Capture the cell that displays the provided text and extract its (x, y) central coordinate. 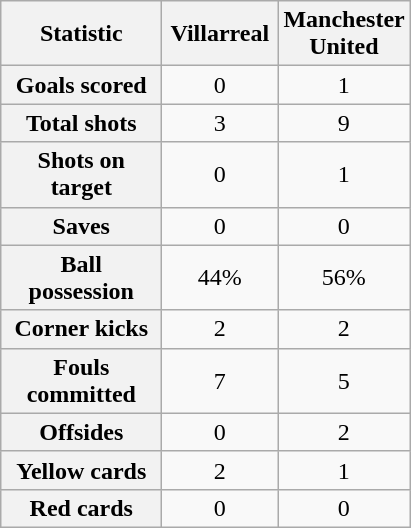
Corner kicks (82, 329)
3 (220, 123)
Yellow cards (82, 470)
Saves (82, 226)
5 (344, 380)
Shots on target (82, 174)
Goals scored (82, 85)
Total shots (82, 123)
7 (220, 380)
Offsides (82, 432)
44% (220, 278)
56% (344, 278)
Villarreal (220, 34)
Manchester United (344, 34)
9 (344, 123)
Statistic (82, 34)
Red cards (82, 508)
Fouls committed (82, 380)
Ball possession (82, 278)
